Detect which cell encompasses the target text, then output its [X, Y] center coordinate. 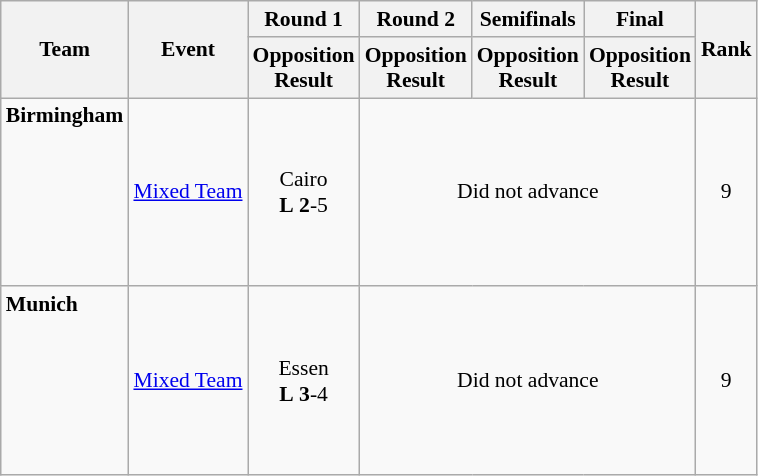
Event [188, 50]
Semifinals [528, 19]
Round 2 [416, 19]
Cairo L 2-5 [304, 192]
Rank [726, 50]
Essen L 3-4 [304, 382]
Team [65, 50]
Munich [65, 382]
Round 1 [304, 19]
Final [640, 19]
Birmingham [65, 192]
